Find where the given text appears and provide that cell's center as [X, Y] coordinate. 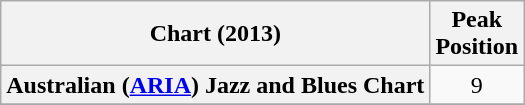
Australian (ARIA) Jazz and Blues Chart [216, 85]
PeakPosition [477, 34]
9 [477, 85]
Chart (2013) [216, 34]
